Pinpoint the cell where the given text exists, returning its (X, Y) midpoint coordinate. 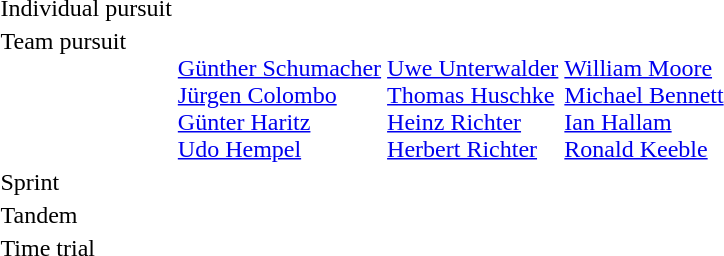
Günther SchumacherJürgen ColomboGünter HaritzUdo Hempel (279, 95)
Uwe UnterwalderThomas HuschkeHeinz RichterHerbert Richter (473, 95)
